Extract the [X, Y] coordinate from the center of the cell holding the provided text.  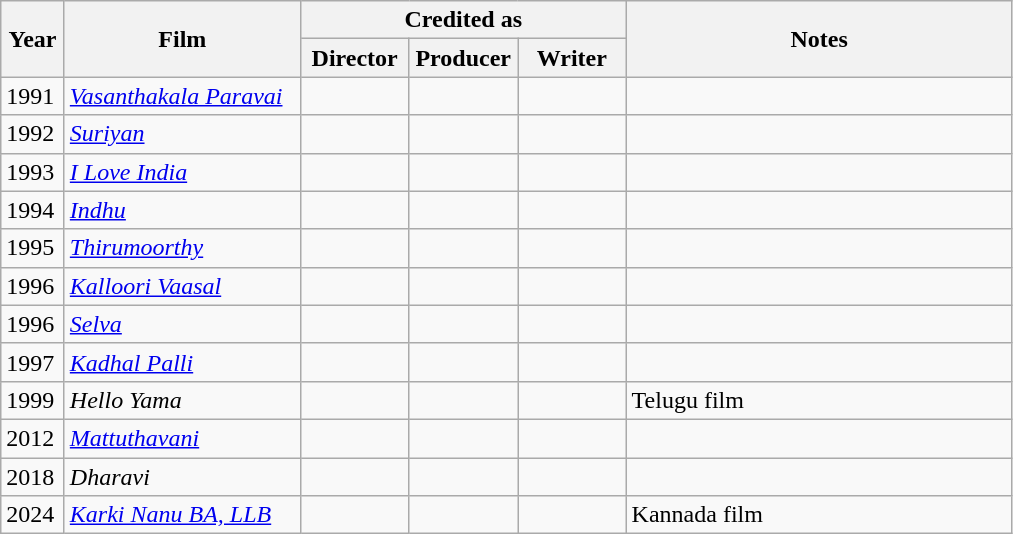
Karki Nanu BA, LLB [182, 515]
1994 [33, 210]
Thirumoorthy [182, 248]
Year [33, 39]
1999 [33, 400]
Indhu [182, 210]
I Love India [182, 172]
Credited as [463, 20]
1991 [33, 96]
1993 [33, 172]
Mattuthavani [182, 438]
Suriyan [182, 134]
1992 [33, 134]
Kannada film [819, 515]
Vasanthakala Paravai [182, 96]
2024 [33, 515]
Telugu film [819, 400]
Notes [819, 39]
1997 [33, 362]
Film [182, 39]
2012 [33, 438]
2018 [33, 477]
Producer [464, 58]
Hello Yama [182, 400]
Dharavi [182, 477]
Kadhal Palli [182, 362]
Selva [182, 324]
Kalloori Vaasal [182, 286]
1995 [33, 248]
Writer [572, 58]
Director [354, 58]
